Detect which cell encompasses the target text, then output its (X, Y) center coordinate. 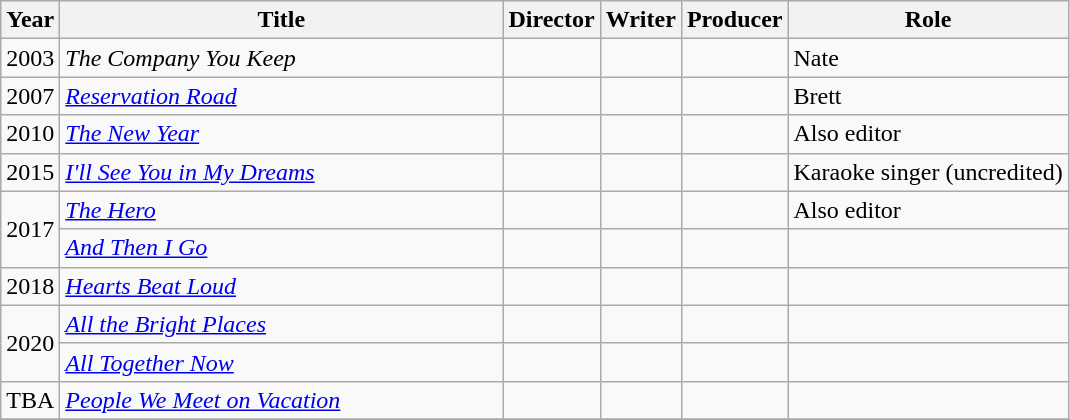
Writer (640, 20)
2020 (30, 343)
Brett (928, 96)
Reservation Road (282, 96)
Title (282, 20)
The Company You Keep (282, 58)
2015 (30, 172)
Producer (734, 20)
The New Year (282, 134)
Karaoke singer (uncredited) (928, 172)
Nate (928, 58)
2017 (30, 229)
Year (30, 20)
2010 (30, 134)
Hearts Beat Loud (282, 286)
2018 (30, 286)
TBA (30, 400)
I'll See You in My Dreams (282, 172)
And Then I Go (282, 248)
People We Meet on Vacation (282, 400)
2007 (30, 96)
Role (928, 20)
The Hero (282, 210)
Director (552, 20)
All the Bright Places (282, 324)
2003 (30, 58)
All Together Now (282, 362)
